Extract the [x, y] coordinate from the center of the cell holding the provided text.  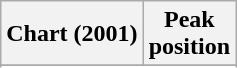
Chart (2001) [72, 34]
Peakposition [189, 34]
